Capture the cell that displays the provided text and extract its [x, y] central coordinate. 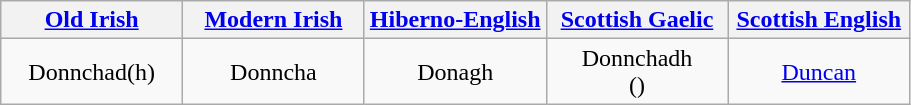
Donncha [274, 72]
Old Irish [92, 20]
Donnchad(h) [92, 72]
Scottish English [819, 20]
Duncan [819, 72]
Donnchadh() [637, 72]
Hiberno-English [455, 20]
Donagh [455, 72]
Scottish Gaelic [637, 20]
Modern Irish [274, 20]
